Return (X, Y) of the center of cell containing provided text 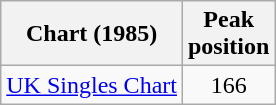
Peakposition (228, 34)
166 (228, 85)
UK Singles Chart (92, 85)
Chart (1985) (92, 34)
